Scan for the cell matching the given text and deliver its (X, Y) coordinate at center. 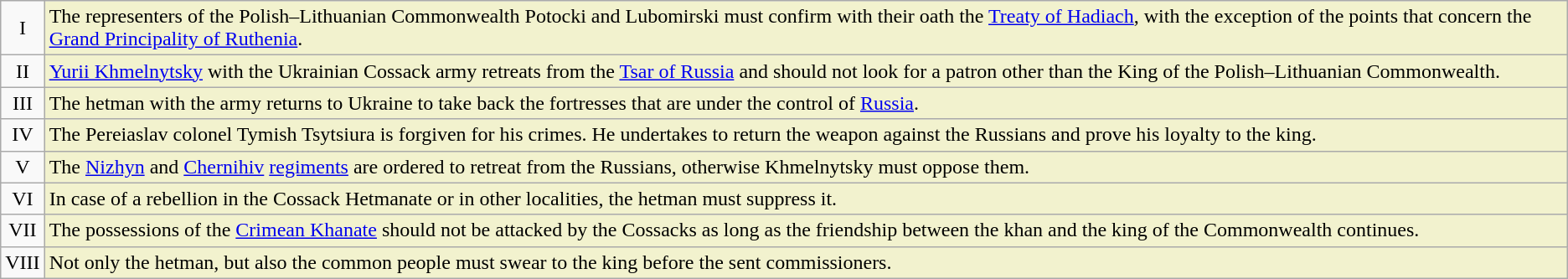
VI (23, 199)
I (23, 28)
V (23, 167)
The hetman with the army returns to Ukraine to take back the fortresses that are under the control of Russia. (806, 103)
VII (23, 230)
In case of a rebellion in the Cossack Hetmanate or in other localities, the hetman must suppress it. (806, 199)
IV (23, 135)
The Nizhyn and Chernihiv regiments are ordered to retreat from the Russians, otherwise Khmelnytsky must oppose them. (806, 167)
II (23, 71)
Not only the hetman, but also the common people must swear to the king before the sent commissioners. (806, 262)
VIII (23, 262)
III (23, 103)
